Determine the [x, y] coordinate at the center of the cell enclosing the given text.  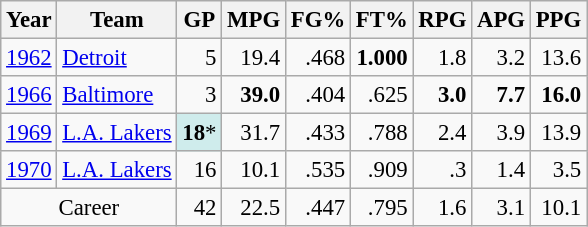
3.1 [502, 208]
22.5 [254, 208]
5 [200, 58]
16 [200, 170]
1966 [29, 95]
3 [200, 95]
.535 [318, 170]
39.0 [254, 95]
.788 [382, 133]
.909 [382, 170]
.3 [442, 170]
Detroit [117, 58]
.795 [382, 208]
.468 [318, 58]
13.6 [558, 58]
Baltimore [117, 95]
42 [200, 208]
2.4 [442, 133]
1962 [29, 58]
APG [502, 20]
1.6 [442, 208]
PPG [558, 20]
.433 [318, 133]
13.9 [558, 133]
.404 [318, 95]
3.9 [502, 133]
FT% [382, 20]
31.7 [254, 133]
Career [89, 208]
RPG [442, 20]
.625 [382, 95]
.447 [318, 208]
Year [29, 20]
FG% [318, 20]
1.8 [442, 58]
3.0 [442, 95]
3.5 [558, 170]
7.7 [502, 95]
19.4 [254, 58]
GP [200, 20]
1970 [29, 170]
Team [117, 20]
3.2 [502, 58]
MPG [254, 20]
1969 [29, 133]
18* [200, 133]
1.4 [502, 170]
16.0 [558, 95]
1.000 [382, 58]
